Provide the [x, y] coordinate of the cell's center where the given text is located.  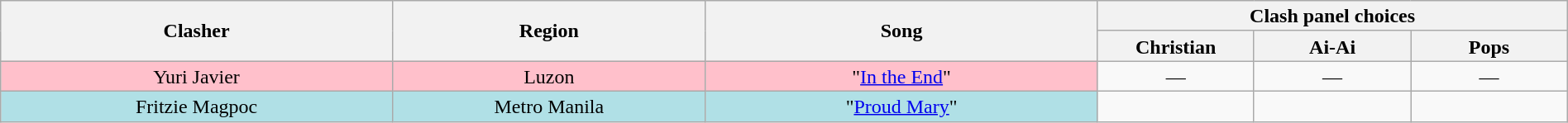
Fritzie Magpoc [197, 106]
Clasher [197, 31]
Clash panel choices [1332, 17]
Region [549, 31]
"Proud Mary" [901, 106]
"In the End" [901, 76]
Ai-Ai [1331, 46]
Luzon [549, 76]
Yuri Javier [197, 76]
Pops [1489, 46]
Christian [1176, 46]
Song [901, 31]
Metro Manila [549, 106]
